For the text-containing cell, return its midpoint in [X, Y] coordinate format. 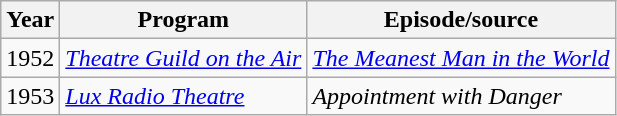
Appointment with Danger [461, 96]
Theatre Guild on the Air [184, 58]
Program [184, 20]
The Meanest Man in the World [461, 58]
Episode/source [461, 20]
Lux Radio Theatre [184, 96]
1953 [30, 96]
Year [30, 20]
1952 [30, 58]
